Determine the [X, Y] coordinate at the center of the cell enclosing the given text.  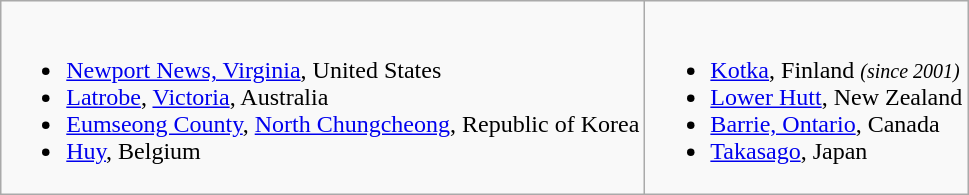
Newport News, Virginia, United States Latrobe, Victoria, Australia Eumseong County, North Chungcheong, Republic of Korea Huy, Belgium [323, 98]
Kotka, Finland (since 2001) Lower Hutt, New Zealand Barrie, Ontario, Canada Takasago, Japan [806, 98]
